Output the [X, Y] coordinate of the center of the cell containing the given text.  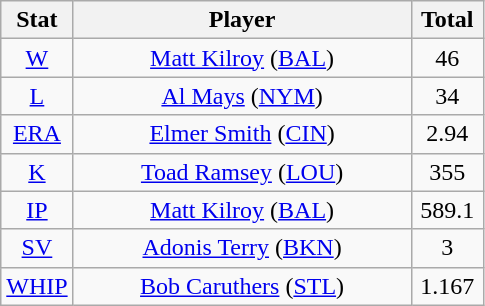
Adonis Terry (BKN) [242, 248]
589.1 [447, 210]
IP [37, 210]
Player [242, 20]
W [37, 58]
ERA [37, 134]
355 [447, 172]
34 [447, 96]
Stat [37, 20]
Total [447, 20]
L [37, 96]
46 [447, 58]
Al Mays (NYM) [242, 96]
Toad Ramsey (LOU) [242, 172]
2.94 [447, 134]
Elmer Smith (CIN) [242, 134]
K [37, 172]
WHIP [37, 286]
Bob Caruthers (STL) [242, 286]
1.167 [447, 286]
3 [447, 248]
SV [37, 248]
